From the cell containing the given text, extract its center point as (x, y) coordinate. 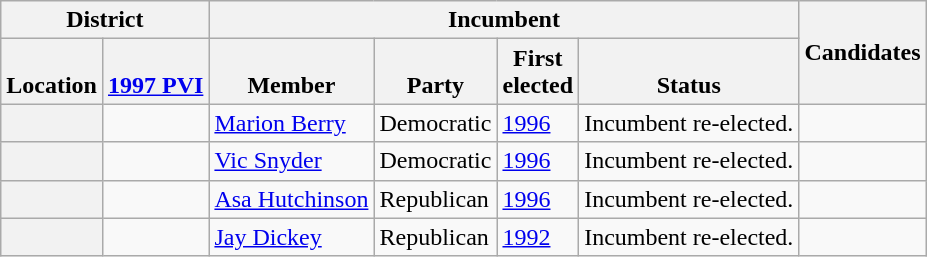
1992 (538, 237)
District (105, 20)
Asa Hutchinson (292, 199)
Location (52, 72)
Status (689, 72)
Marion Berry (292, 123)
Member (292, 72)
Firstelected (538, 72)
Vic Snyder (292, 161)
1997 PVI (155, 72)
Party (436, 72)
Candidates (862, 52)
Jay Dickey (292, 237)
Incumbent (504, 20)
